Locate the cell with the specified text and output its [x, y] center coordinate. 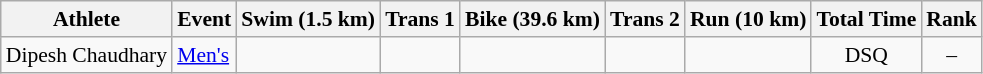
Rank [952, 19]
Men's [204, 55]
Swim (1.5 km) [308, 19]
Athlete [86, 19]
Dipesh Chaudhary [86, 55]
DSQ [866, 55]
Event [204, 19]
Bike (39.6 km) [532, 19]
– [952, 55]
Trans 2 [645, 19]
Total Time [866, 19]
Run (10 km) [748, 19]
Trans 1 [420, 19]
